Scan for the cell matching the given text and deliver its [x, y] coordinate at center. 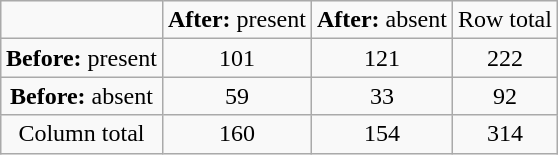
33 [382, 96]
314 [504, 134]
Row total [504, 20]
Before: absent [82, 96]
Column total [82, 134]
59 [236, 96]
101 [236, 58]
121 [382, 58]
Before: present [82, 58]
222 [504, 58]
154 [382, 134]
After: absent [382, 20]
92 [504, 96]
After: present [236, 20]
160 [236, 134]
